Return the [x, y] coordinate for the center point of the cell that contains the specified text.  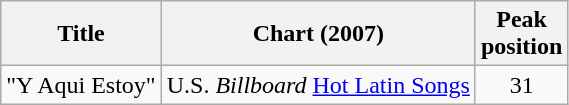
"Y Aqui Estoy" [81, 85]
U.S. Billboard Hot Latin Songs [318, 85]
Chart (2007) [318, 34]
Peakposition [521, 34]
31 [521, 85]
Title [81, 34]
